From the cell containing the given text, extract its center point as [X, Y] coordinate. 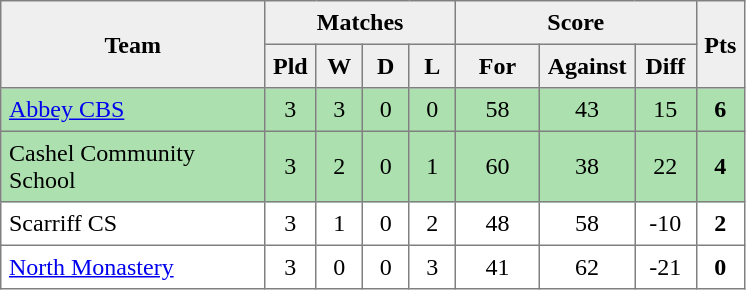
For [497, 66]
60 [497, 166]
43 [586, 110]
62 [586, 267]
Diff [666, 66]
48 [497, 224]
-21 [666, 267]
L [432, 66]
6 [720, 110]
D [385, 66]
22 [666, 166]
North Monastery [133, 267]
Cashel Community School [133, 166]
Matches [360, 23]
W [339, 66]
Scarriff CS [133, 224]
38 [586, 166]
Pts [720, 44]
4 [720, 166]
Abbey CBS [133, 110]
15 [666, 110]
-10 [666, 224]
Score [576, 23]
Team [133, 44]
Against [586, 66]
Pld [290, 66]
41 [497, 267]
